Determine the [X, Y] coordinate at the center of the cell enclosing the given text.  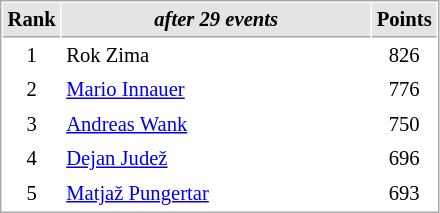
Mario Innauer [216, 90]
after 29 events [216, 20]
Dejan Judež [216, 158]
Rok Zima [216, 56]
693 [404, 194]
826 [404, 56]
2 [32, 90]
Andreas Wank [216, 124]
5 [32, 194]
776 [404, 90]
Rank [32, 20]
Matjaž Pungertar [216, 194]
750 [404, 124]
4 [32, 158]
696 [404, 158]
Points [404, 20]
1 [32, 56]
3 [32, 124]
